Detect which cell encompasses the target text, then output its (x, y) center coordinate. 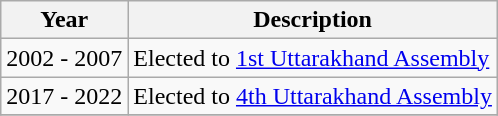
Elected to 1st Uttarakhand Assembly (313, 58)
Description (313, 20)
Year (64, 20)
2002 - 2007 (64, 58)
2017 - 2022 (64, 96)
Elected to 4th Uttarakhand Assembly (313, 96)
